Search for the cell housing the specified text and yield its (x, y) center coordinate. 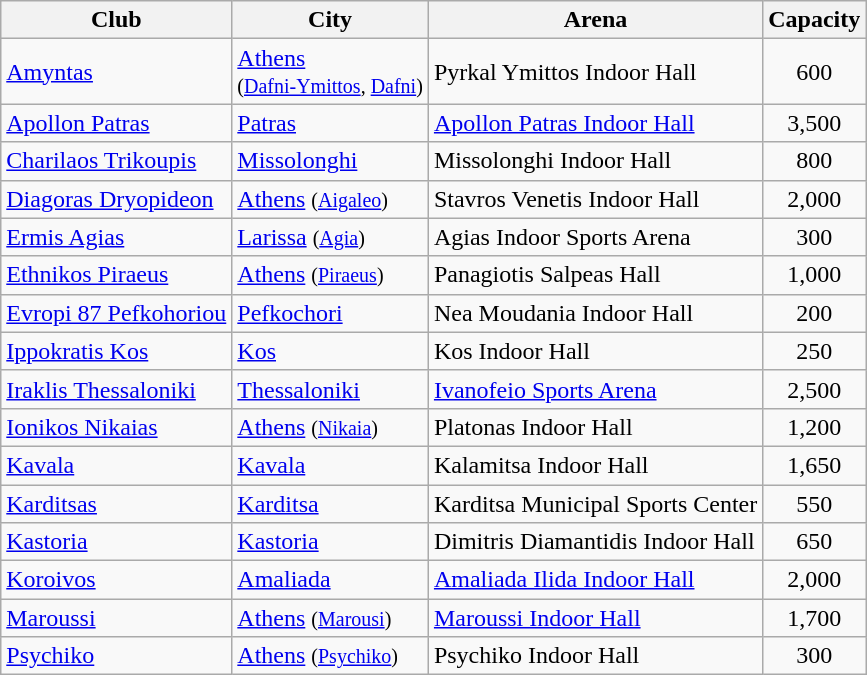
Koroivos (116, 580)
Thessaloniki (330, 389)
1,650 (814, 465)
Diagoras Dryopideon (116, 199)
Athens (Piraeus) (330, 275)
Agias Indoor Sports Arena (595, 237)
Ippokratis Kos (116, 351)
Dimitris Diamantidis Indoor Hall (595, 542)
1,700 (814, 618)
Stavros Venetis Indoor Hall (595, 199)
City (330, 20)
Charilaos Trikoupis (116, 161)
Larissa (Agia) (330, 237)
Kos (330, 351)
2,500 (814, 389)
Athens (Nikaia) (330, 427)
Patras (330, 123)
Club (116, 20)
600 (814, 72)
Apollon Patras Indoor Hall (595, 123)
Evropi 87 Pefkohoriou (116, 313)
Nea Moudania Indoor Hall (595, 313)
Ivanofeio Sports Arena (595, 389)
Maroussi (116, 618)
Ermis Agias (116, 237)
Missolonghi Indoor Hall (595, 161)
550 (814, 503)
650 (814, 542)
Kos Indoor Hall (595, 351)
Pyrkal Ymittos Indoor Hall (595, 72)
Pefkochori (330, 313)
250 (814, 351)
Karditsa Municipal Sports Center (595, 503)
Kalamitsa Indoor Hall (595, 465)
Arena (595, 20)
Karditsas (116, 503)
Ethnikos Piraeus (116, 275)
3,500 (814, 123)
1,000 (814, 275)
Psychiko Indoor Hall (595, 656)
Ionikos Nikaias (116, 427)
Psychiko (116, 656)
Amaliada (330, 580)
1,200 (814, 427)
Athens (Marousi) (330, 618)
Athens (Dafni-Ymittos, Dafni) (330, 72)
800 (814, 161)
Karditsa (330, 503)
Panagiotis Salpeas Hall (595, 275)
Platonas Indoor Hall (595, 427)
Amyntas (116, 72)
Apollon Patras (116, 123)
Amaliada Ilida Indoor Hall (595, 580)
Athens (Psychiko) (330, 656)
Maroussi Indoor Hall (595, 618)
Capacity (814, 20)
Missolonghi (330, 161)
Iraklis Thessaloniki (116, 389)
Athens (Aigaleo) (330, 199)
200 (814, 313)
